Output the [X, Y] coordinate of the center of the cell containing the given text.  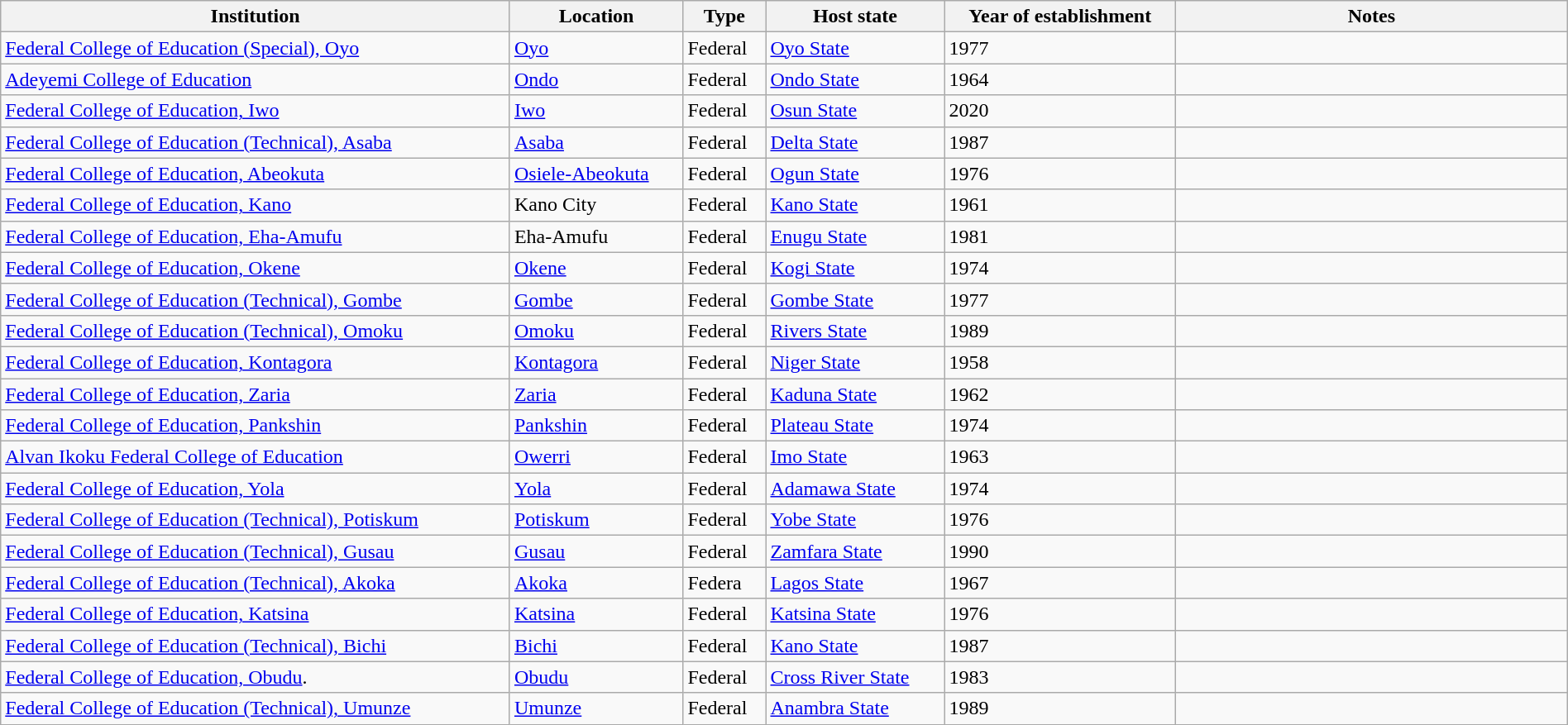
Gombe State [855, 299]
Potiskum [595, 520]
Lagos State [855, 583]
Katsina [595, 614]
Rivers State [855, 331]
Adamawa State [855, 489]
Federal College of Education (Technical), Gusau [256, 551]
Zamfara State [855, 551]
Federal College of Education, Okene [256, 268]
Federal College of Education, Eha-Amufu [256, 236]
Okene [595, 268]
Federal College of Education, Yola [256, 489]
1962 [1060, 394]
Notes [1372, 17]
Plateau State [855, 426]
Federal College of Education (Technical), Bichi [256, 646]
1990 [1060, 551]
Institution [256, 17]
Federal College of Education (Technical), Asaba [256, 142]
Bichi [595, 646]
Federal College of Education, Zaria [256, 394]
Federal College of Education (Technical), Omoku [256, 331]
Obudu [595, 677]
Federal College of Education (Technical), Gombe [256, 299]
Yola [595, 489]
Federal College of Education (Technical), Umunze [256, 708]
1983 [1060, 677]
Akoka [595, 583]
Eha-Amufu [595, 236]
Location [595, 17]
Federal College of Education, Pankshin [256, 426]
Oyo [595, 48]
1958 [1060, 362]
Federal College of Education (Technical), Potiskum [256, 520]
Alvan Ikoku Federal College of Education [256, 457]
Gusau [595, 551]
1964 [1060, 79]
Ogun State [855, 174]
Year of establishment [1060, 17]
Anambra State [855, 708]
Omoku [595, 331]
Umunze [595, 708]
Federal College of Education, Kontagora [256, 362]
Zaria [595, 394]
Yobe State [855, 520]
1981 [1060, 236]
Cross River State [855, 677]
Katsina State [855, 614]
Kontagora [595, 362]
Kano City [595, 205]
Delta State [855, 142]
Owerri [595, 457]
Imo State [855, 457]
Federal College of Education, Kano [256, 205]
Kogi State [855, 268]
Oyo State [855, 48]
Federa [724, 583]
Kaduna State [855, 394]
Host state [855, 17]
Adeyemi College of Education [256, 79]
Osiele-Abeokuta [595, 174]
Ondo State [855, 79]
Federal College of Education (Special), Oyo [256, 48]
1967 [1060, 583]
Federal College of Education, Katsina [256, 614]
Federal College of Education (Technical), Akoka [256, 583]
Osun State [855, 111]
Niger State [855, 362]
1963 [1060, 457]
Ondo [595, 79]
1961 [1060, 205]
Pankshin [595, 426]
Enugu State [855, 236]
Federal College of Education, Abeokuta [256, 174]
2020 [1060, 111]
Gombe [595, 299]
Federal College of Education, Obudu. [256, 677]
Asaba [595, 142]
Iwo [595, 111]
Type [724, 17]
Federal College of Education, Iwo [256, 111]
